Provide the [X, Y] coordinate of the cell's center where the given text is located.  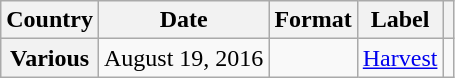
Country [50, 20]
Various [50, 58]
Format [313, 20]
Label [400, 20]
August 19, 2016 [183, 58]
Harvest [400, 58]
Date [183, 20]
